Return [X, Y] of the center of cell containing provided text 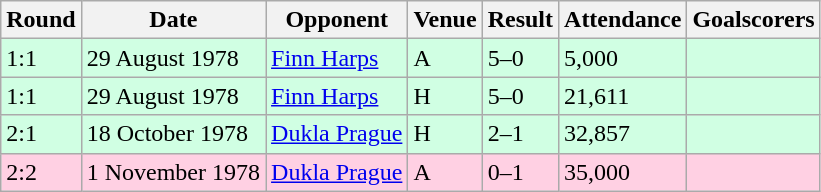
2:2 [41, 172]
21,611 [623, 96]
35,000 [623, 172]
Venue [445, 20]
1 November 1978 [173, 172]
2:1 [41, 134]
Round [41, 20]
Attendance [623, 20]
5,000 [623, 58]
Date [173, 20]
18 October 1978 [173, 134]
Opponent [337, 20]
Result [520, 20]
32,857 [623, 134]
0–1 [520, 172]
2–1 [520, 134]
Goalscorers [754, 20]
